Find where the given text appears and provide that cell's center as (x, y) coordinate. 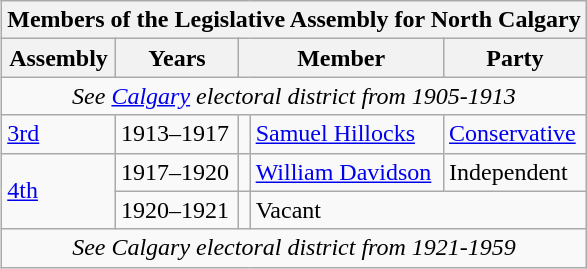
1920–1921 (176, 210)
See Calgary electoral district from 1905-1913 (294, 96)
1913–1917 (176, 134)
Independent (516, 172)
1917–1920 (176, 172)
Members of the Legislative Assembly for North Calgary (294, 20)
Member (342, 58)
Conservative (516, 134)
3rd (59, 134)
4th (59, 191)
See Calgary electoral district from 1921-1959 (294, 248)
Vacant (418, 210)
Samuel Hillocks (346, 134)
Party (516, 58)
Years (176, 58)
Assembly (59, 58)
William Davidson (346, 172)
